Detect which cell encompasses the target text, then output its (x, y) center coordinate. 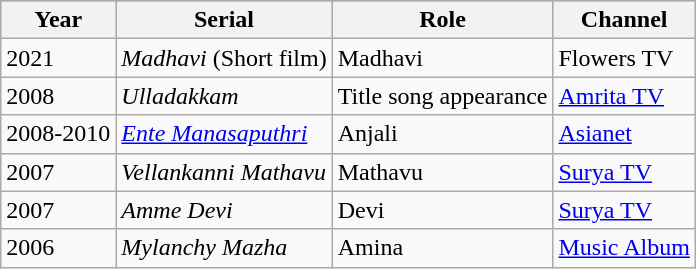
Amrita TV (624, 96)
Mathavu (442, 172)
Flowers TV (624, 58)
2008-2010 (58, 134)
Title song appearance (442, 96)
2006 (58, 248)
Serial (224, 20)
Ente Manasaputhri (224, 134)
Devi (442, 210)
Year (58, 20)
Amina (442, 248)
Madhavi (Short film) (224, 58)
Amme Devi (224, 210)
Ulladakkam (224, 96)
Role (442, 20)
Vellankanni Mathavu (224, 172)
Music Album (624, 248)
Anjali (442, 134)
2021 (58, 58)
2008 (58, 96)
Mylanchy Mazha (224, 248)
Channel (624, 20)
Madhavi (442, 58)
Asianet (624, 134)
